Search for the cell housing the specified text and yield its [X, Y] center coordinate. 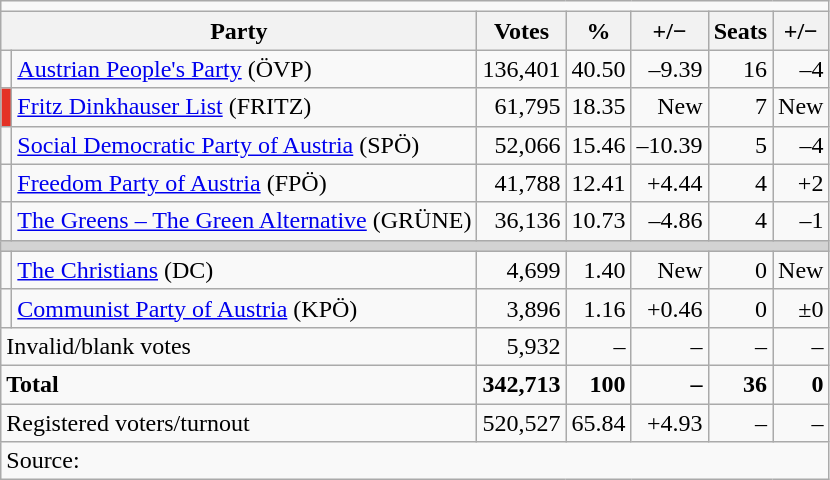
36,136 [522, 221]
12.41 [598, 183]
1.40 [598, 270]
36 [740, 384]
65.84 [598, 423]
5 [740, 145]
5,932 [522, 346]
–9.39 [670, 69]
136,401 [522, 69]
1.16 [598, 308]
15.46 [598, 145]
41,788 [522, 183]
342,713 [522, 384]
Votes [522, 31]
Social Democratic Party of Austria (SPÖ) [244, 145]
Communist Party of Austria (KPÖ) [244, 308]
–4.86 [670, 221]
40.50 [598, 69]
Invalid/blank votes [239, 346]
Total [239, 384]
4,699 [522, 270]
+4.44 [670, 183]
10.73 [598, 221]
3,896 [522, 308]
Registered voters/turnout [239, 423]
+2 [801, 183]
520,527 [522, 423]
Source: [415, 461]
–1 [801, 221]
–10.39 [670, 145]
±0 [801, 308]
61,795 [522, 107]
52,066 [522, 145]
Seats [740, 31]
% [598, 31]
The Greens – The Green Alternative (GRÜNE) [244, 221]
Austrian People's Party (ÖVP) [244, 69]
+0.46 [670, 308]
Freedom Party of Austria (FPÖ) [244, 183]
18.35 [598, 107]
The Christians (DC) [244, 270]
100 [598, 384]
7 [740, 107]
+4.93 [670, 423]
16 [740, 69]
Party [239, 31]
Fritz Dinkhauser List (FRITZ) [244, 107]
